Pinpoint the cell where the given text exists, returning its (X, Y) midpoint coordinate. 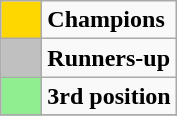
Runners-up (109, 58)
Champions (109, 20)
3rd position (109, 96)
